Provide the [x, y] coordinate of the cell's center where the given text is located.  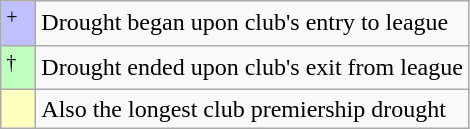
Also the longest club premiership drought [252, 109]
Drought ended upon club's exit from league [252, 68]
+ [18, 24]
Drought began upon club's entry to league [252, 24]
† [18, 68]
